Determine the (X, Y) coordinate at the center of the cell enclosing the given text.  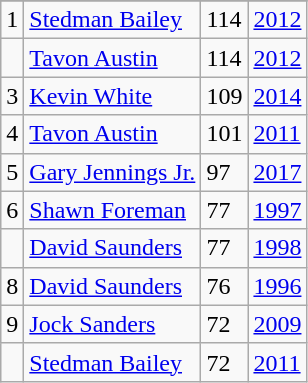
9 (12, 324)
Jock Sanders (112, 324)
109 (224, 96)
1998 (278, 248)
2017 (278, 172)
3 (12, 96)
1 (12, 20)
Kevin White (112, 96)
1996 (278, 286)
6 (12, 210)
1997 (278, 210)
Shawn Foreman (112, 210)
97 (224, 172)
5 (12, 172)
101 (224, 134)
8 (12, 286)
4 (12, 134)
76 (224, 286)
2009 (278, 324)
Gary Jennings Jr. (112, 172)
2014 (278, 96)
